For the text-containing cell, return its midpoint in [x, y] coordinate format. 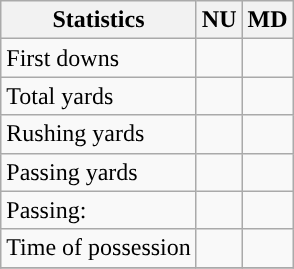
Total yards [99, 96]
Statistics [99, 20]
Passing yards [99, 172]
First downs [99, 58]
Passing: [99, 210]
MD [268, 20]
Time of possession [99, 248]
Rushing yards [99, 134]
NU [219, 20]
